Extract the [X, Y] coordinate from the center of the cell holding the provided text.  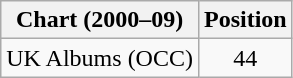
44 [245, 58]
Chart (2000–09) [100, 20]
UK Albums (OCC) [100, 58]
Position [245, 20]
